Identify which cell holds the provided text, then report its (x, y) central coordinate. 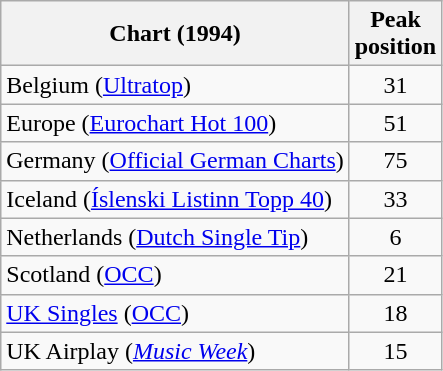
Germany (Official German Charts) (175, 161)
21 (395, 275)
51 (395, 123)
33 (395, 199)
Belgium (Ultratop) (175, 85)
Scotland (OCC) (175, 275)
Europe (Eurochart Hot 100) (175, 123)
18 (395, 313)
Netherlands (Dutch Single Tip) (175, 237)
Chart (1994) (175, 34)
75 (395, 161)
UK Singles (OCC) (175, 313)
UK Airplay (Music Week) (175, 351)
Peakposition (395, 34)
15 (395, 351)
6 (395, 237)
Iceland (Íslenski Listinn Topp 40) (175, 199)
31 (395, 85)
